Pinpoint the cell where the given text exists, returning its [X, Y] midpoint coordinate. 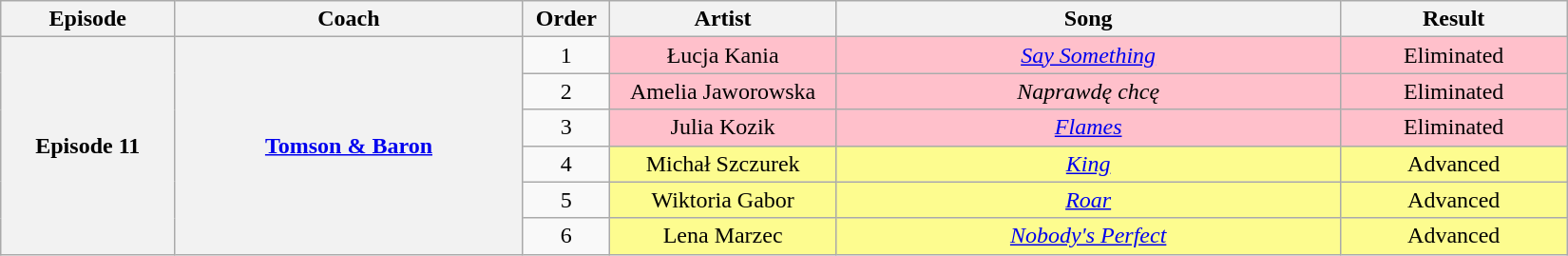
Tomson & Baron [349, 146]
Łucja Kania [723, 55]
King [1089, 164]
Wiktoria Gabor [723, 200]
Lena Marzec [723, 236]
Result [1454, 19]
Michał Szczurek [723, 164]
4 [566, 164]
Artist [723, 19]
Flames [1089, 128]
2 [566, 91]
6 [566, 236]
Coach [349, 19]
Episode 11 [87, 146]
Nobody's Perfect [1089, 236]
Roar [1089, 200]
Order [566, 19]
Song [1089, 19]
3 [566, 128]
Amelia Jaworowska [723, 91]
Julia Kozik [723, 128]
1 [566, 55]
Naprawdę chcę [1089, 91]
5 [566, 200]
Say Something [1089, 55]
Episode [87, 19]
